From the cell containing the given text, extract its center point as (x, y) coordinate. 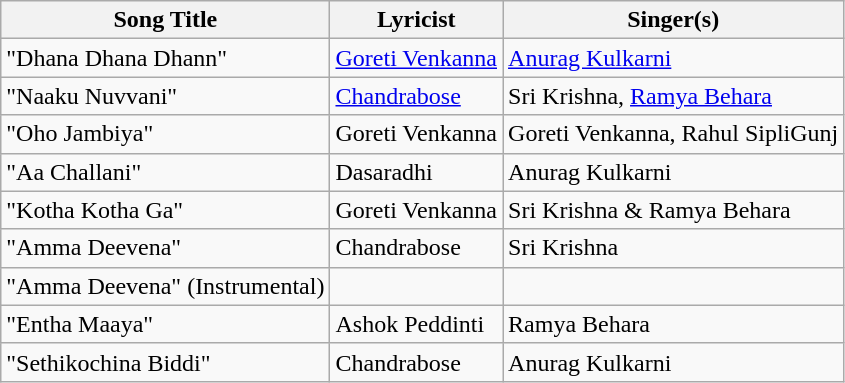
"Dhana Dhana Dhann" (166, 58)
"Amma Deevena" (166, 248)
Singer(s) (674, 20)
Sri Krishna (674, 248)
Goreti Venkanna, Rahul SipliGunj (674, 134)
Sri Krishna & Ramya Behara (674, 210)
Sri Krishna, Ramya Behara (674, 96)
Ramya Behara (674, 324)
Dasaradhi (416, 172)
"Amma Deevena" (Instrumental) (166, 286)
"Oho Jambiya" (166, 134)
"Sethikochina Biddi" (166, 362)
Lyricist (416, 20)
"Kotha Kotha Ga" (166, 210)
Song Title (166, 20)
"Naaku Nuvvani" (166, 96)
"Entha Maaya" (166, 324)
"Aa Challani" (166, 172)
Ashok Peddinti (416, 324)
